Detect which cell encompasses the target text, then output its (x, y) center coordinate. 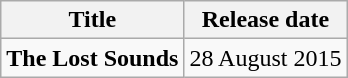
Release date (266, 20)
The Lost Sounds (92, 58)
Title (92, 20)
28 August 2015 (266, 58)
